Extract the [X, Y] coordinate from the center of the cell holding the provided text.  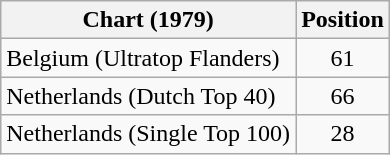
Netherlands (Dutch Top 40) [148, 96]
Belgium (Ultratop Flanders) [148, 58]
66 [343, 96]
Chart (1979) [148, 20]
28 [343, 134]
Netherlands (Single Top 100) [148, 134]
61 [343, 58]
Position [343, 20]
